Pinpoint the cell where the given text exists, returning its [x, y] midpoint coordinate. 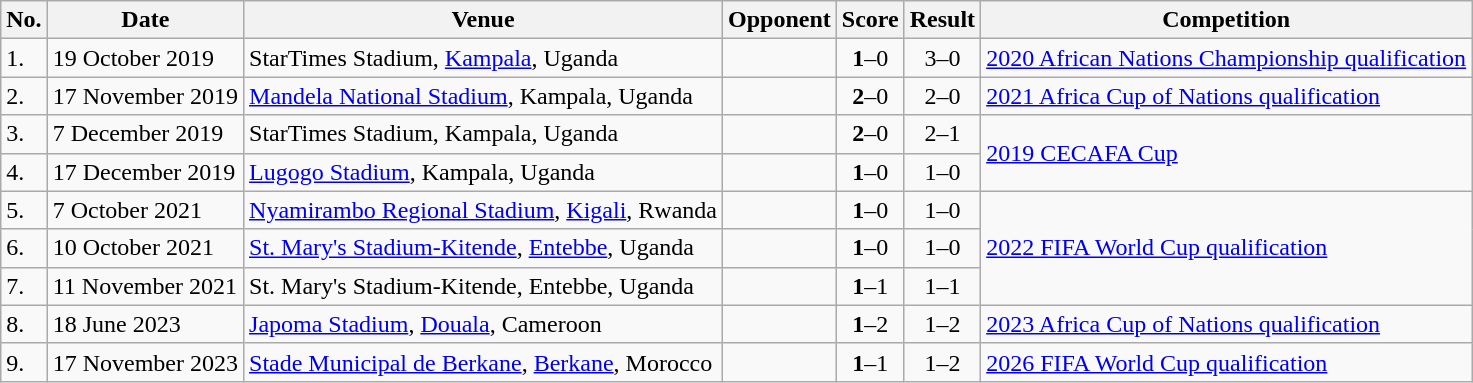
5. [24, 210]
2–1 [942, 134]
17 December 2019 [145, 172]
1. [24, 58]
18 June 2023 [145, 324]
Mandela National Stadium, Kampala, Uganda [484, 96]
Competition [1226, 20]
6. [24, 248]
Japoma Stadium, Douala, Cameroon [484, 324]
Score [870, 20]
No. [24, 20]
17 November 2019 [145, 96]
Nyamirambo Regional Stadium, Kigali, Rwanda [484, 210]
19 October 2019 [145, 58]
Lugogo Stadium, Kampala, Uganda [484, 172]
Date [145, 20]
Opponent [780, 20]
Venue [484, 20]
2. [24, 96]
8. [24, 324]
3. [24, 134]
2019 CECAFA Cup [1226, 153]
Result [942, 20]
Stade Municipal de Berkane, Berkane, Morocco [484, 362]
7 October 2021 [145, 210]
3–0 [942, 58]
2026 FIFA World Cup qualification [1226, 362]
2021 Africa Cup of Nations qualification [1226, 96]
2020 African Nations Championship qualification [1226, 58]
2022 FIFA World Cup qualification [1226, 248]
9. [24, 362]
11 November 2021 [145, 286]
4. [24, 172]
17 November 2023 [145, 362]
7 December 2019 [145, 134]
7. [24, 286]
10 October 2021 [145, 248]
2023 Africa Cup of Nations qualification [1226, 324]
